Identify which cell holds the provided text, then report its (X, Y) central coordinate. 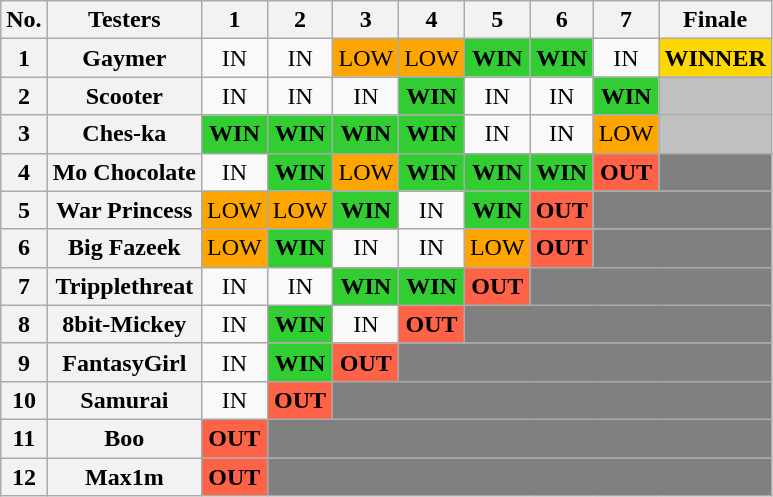
10 (24, 400)
Ches-ka (124, 134)
Boo (124, 438)
Samurai (124, 400)
9 (24, 362)
Scooter (124, 96)
Finale (715, 20)
8 (24, 324)
War Princess (124, 210)
11 (24, 438)
Tripplethreat (124, 286)
Max1m (124, 477)
FantasyGirl (124, 362)
12 (24, 477)
Gaymer (124, 58)
Mo Chocolate (124, 172)
8bit-Mickey (124, 324)
Big Fazeek (124, 248)
WINNER (715, 58)
No. (24, 20)
Testers (124, 20)
